Find where the given text appears and provide that cell's center as (X, Y) coordinate. 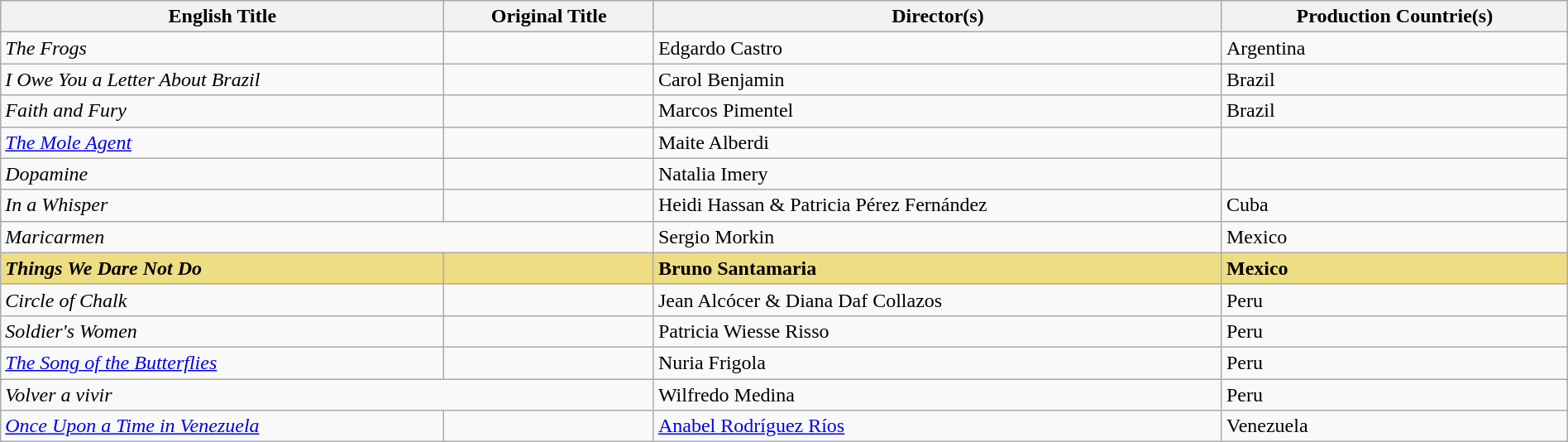
Heidi Hassan & Patricia Pérez Fernández (938, 205)
Dopamine (222, 174)
The Song of the Butterflies (222, 363)
Venezuela (1394, 426)
I Owe You a Letter About Brazil (222, 79)
Carol Benjamin (938, 79)
Soldier's Women (222, 331)
Bruno Santamaria (938, 268)
Original Title (549, 17)
Production Countrie(s) (1394, 17)
Maite Alberdi (938, 142)
In a Whisper (222, 205)
Director(s) (938, 17)
The Mole Agent (222, 142)
Circle of Chalk (222, 300)
Cuba (1394, 205)
Patricia Wiesse Risso (938, 331)
Edgardo Castro (938, 48)
Volver a vivir (327, 395)
The Frogs (222, 48)
Maricarmen (327, 237)
English Title (222, 17)
Wilfredo Medina (938, 395)
Nuria Frigola (938, 363)
Sergio Morkin (938, 237)
Things We Dare Not Do (222, 268)
Once Upon a Time in Venezuela (222, 426)
Argentina (1394, 48)
Anabel Rodríguez Ríos (938, 426)
Jean Alcócer & Diana Daf Collazos (938, 300)
Faith and Fury (222, 111)
Natalia Imery (938, 174)
Marcos Pimentel (938, 111)
